Find where the given text appears and provide that cell's center as [x, y] coordinate. 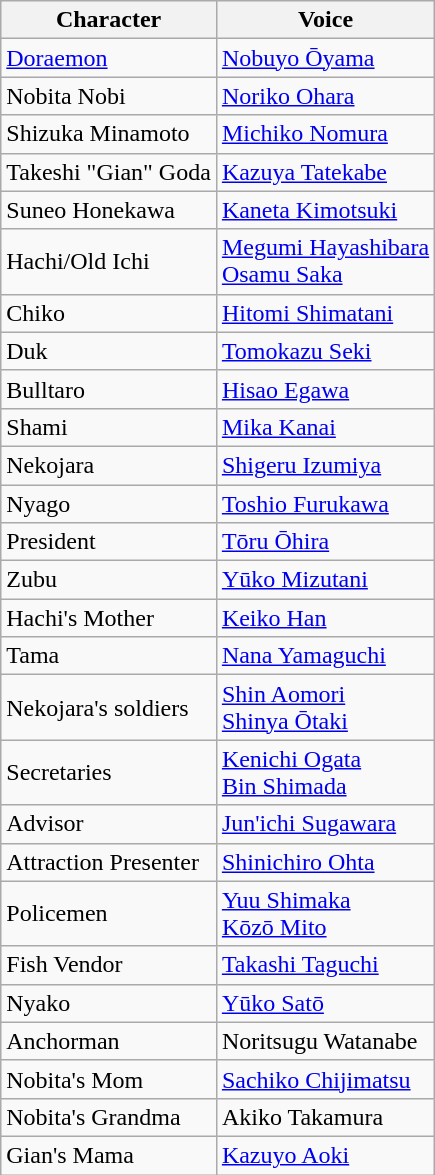
Jun'ichi Sugawara [325, 824]
Noriko Ohara [325, 96]
Gian's Mama [109, 1155]
Nyako [109, 1003]
Toshio Furukawa [325, 503]
Nekojara [109, 465]
Takeshi "Gian" Goda [109, 172]
Kaneta Kimotsuki [325, 210]
Hachi's Mother [109, 618]
Nobita's Grandma [109, 1117]
Keiko Han [325, 618]
Yūko Satō [325, 1003]
Chiko [109, 313]
Akiko Takamura [325, 1117]
Fish Vendor [109, 965]
Nekojara's soldiers [109, 708]
Yūko Mizutani [325, 580]
Hachi/Old Ichi [109, 262]
Hitomi Shimatani [325, 313]
Secretaries [109, 772]
Tōru Ōhira [325, 542]
Zubu [109, 580]
Advisor [109, 824]
Michiko Nomura [325, 134]
Nobuyo Ōyama [325, 58]
Hisao Egawa [325, 389]
Megumi HayashibaraOsamu Saka [325, 262]
Shinichiro Ohta [325, 862]
Shizuka Minamoto [109, 134]
Nyago [109, 503]
Attraction Presenter [109, 862]
Nobita's Mom [109, 1079]
Mika Kanai [325, 427]
Shin AomoriShinya Ōtaki [325, 708]
Voice [325, 20]
Duk [109, 351]
Nana Yamaguchi [325, 656]
Policemen [109, 914]
Tomokazu Seki [325, 351]
Kazuyo Aoki [325, 1155]
Character [109, 20]
Shigeru Izumiya [325, 465]
Suneo Honekawa [109, 210]
Doraemon [109, 58]
Nobita Nobi [109, 96]
Sachiko Chijimatsu [325, 1079]
Yuu ShimakaKōzō Mito [325, 914]
Shami [109, 427]
Takashi Taguchi [325, 965]
Tama [109, 656]
Kazuya Tatekabe [325, 172]
Bulltaro [109, 389]
President [109, 542]
Noritsugu Watanabe [325, 1041]
Kenichi OgataBin Shimada [325, 772]
Anchorman [109, 1041]
